Output the (x, y) coordinate of the center of the cell containing the given text.  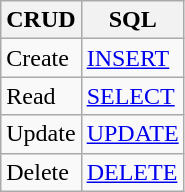
CRUD (41, 20)
SELECT (132, 96)
UPDATE (132, 134)
SQL (132, 20)
Delete (41, 172)
DELETE (132, 172)
INSERT (132, 58)
Update (41, 134)
Read (41, 96)
Create (41, 58)
